Locate the cell with the specified text and output its (X, Y) center coordinate. 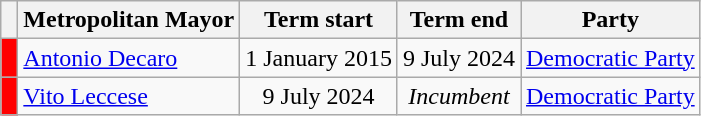
Antonio Decaro (129, 58)
Incumbent (458, 96)
Vito Leccese (129, 96)
Metropolitan Mayor (129, 20)
Term start (319, 20)
1 January 2015 (319, 58)
Party (610, 20)
Term end (458, 20)
